Scan for the cell matching the given text and deliver its [x, y] coordinate at center. 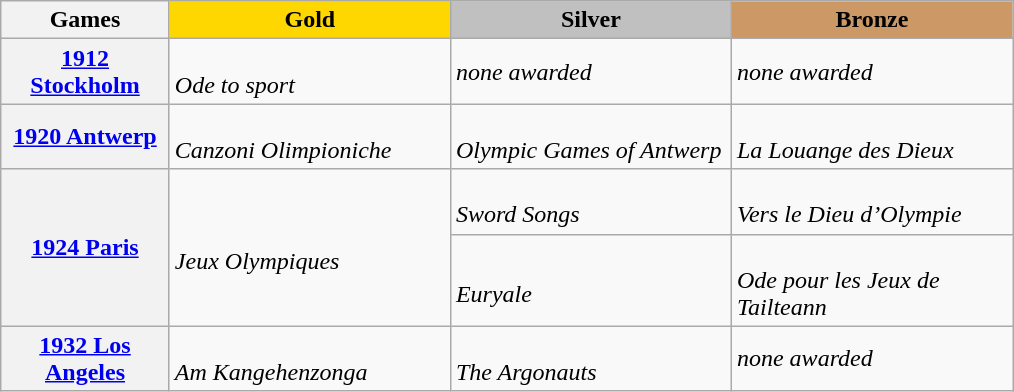
Gold [310, 20]
Vers le Dieu d’Olympie [872, 202]
1932 Los Angeles [86, 358]
Sword Songs [590, 202]
Silver [590, 20]
Euryale [590, 280]
La Louange des Dieux [872, 136]
1924 Paris [86, 248]
1920 Antwerp [86, 136]
Olympic Games of Antwerp [590, 136]
Am Kangehenzonga [310, 358]
Canzoni Olimpioniche [310, 136]
Games [86, 20]
1912 Stockholm [86, 72]
Jeux Olympiques [310, 248]
Ode pour les Jeux de Tailteann [872, 280]
Bronze [872, 20]
Ode to sport [310, 72]
The Argonauts [590, 358]
